Extract the [X, Y] coordinate from the center of the cell holding the provided text.  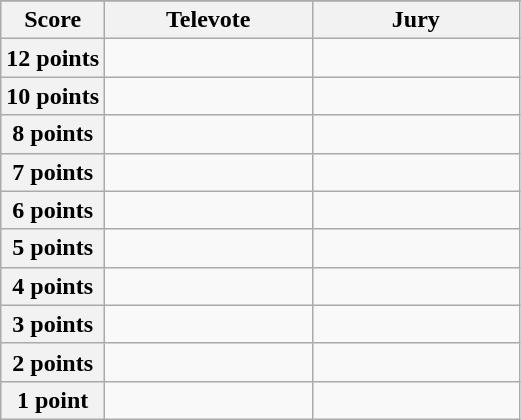
Jury [416, 20]
10 points [53, 96]
Televote [209, 20]
1 point [53, 400]
3 points [53, 324]
7 points [53, 172]
5 points [53, 248]
Score [53, 20]
8 points [53, 134]
12 points [53, 58]
2 points [53, 362]
4 points [53, 286]
6 points [53, 210]
